Return [X, Y] of the center of cell containing provided text 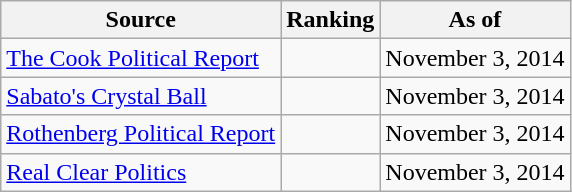
The Cook Political Report [141, 58]
Ranking [330, 20]
As of [475, 20]
Rothenberg Political Report [141, 134]
Source [141, 20]
Real Clear Politics [141, 172]
Sabato's Crystal Ball [141, 96]
